Identify which cell holds the provided text, then report its (x, y) central coordinate. 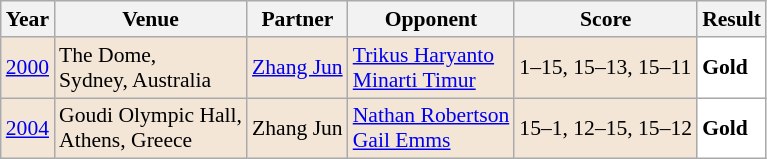
Venue (150, 19)
The Dome,Sydney, Australia (150, 68)
2004 (28, 128)
15–1, 12–15, 15–12 (606, 128)
Result (732, 19)
1–15, 15–13, 15–11 (606, 68)
Year (28, 19)
Opponent (432, 19)
2000 (28, 68)
Goudi Olympic Hall,Athens, Greece (150, 128)
Partner (298, 19)
Nathan Robertson Gail Emms (432, 128)
Trikus Haryanto Minarti Timur (432, 68)
Score (606, 19)
